Extract the (x, y) coordinate from the center of the cell holding the provided text.  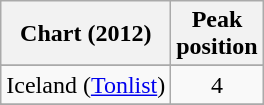
4 (217, 85)
Iceland (Tonlist) (86, 85)
Chart (2012) (86, 34)
Peakposition (217, 34)
